Return [X, Y] of the center of cell containing provided text 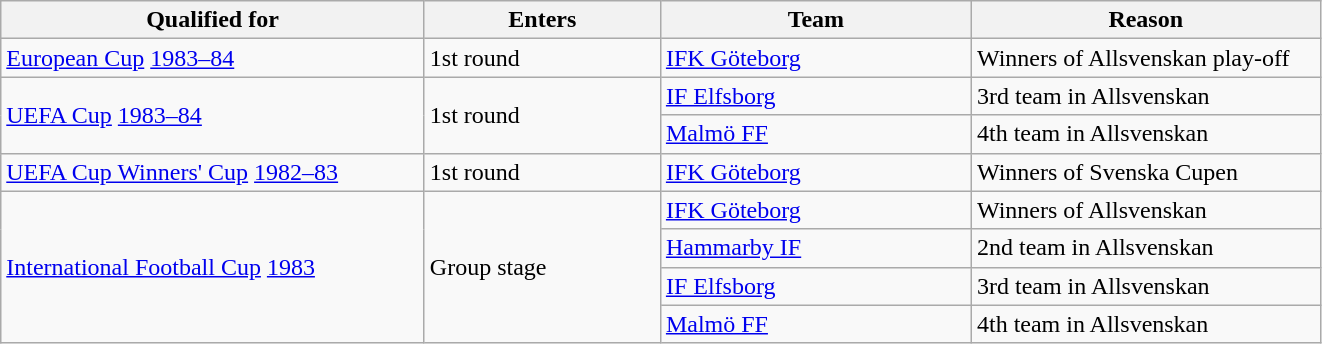
Hammarby IF [816, 248]
UEFA Cup 1983–84 [213, 115]
Enters [542, 20]
Qualified for [213, 20]
Winners of Allsvenskan [1146, 210]
European Cup 1983–84 [213, 58]
Reason [1146, 20]
International Football Cup 1983 [213, 267]
Winners of Svenska Cupen [1146, 172]
Team [816, 20]
Group stage [542, 267]
2nd team in Allsvenskan [1146, 248]
UEFA Cup Winners' Cup 1982–83 [213, 172]
Winners of Allsvenskan play-off [1146, 58]
